From the cell containing the given text, extract its center point as [x, y] coordinate. 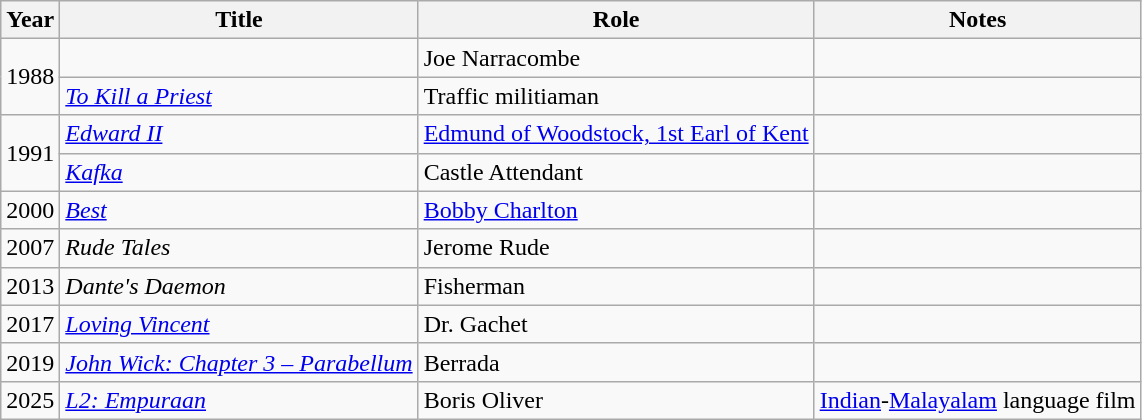
2013 [30, 286]
Edmund of Woodstock, 1st Earl of Kent [616, 134]
Berrada [616, 362]
Role [616, 20]
Bobby Charlton [616, 210]
1991 [30, 153]
1988 [30, 77]
2000 [30, 210]
Year [30, 20]
2025 [30, 400]
John Wick: Chapter 3 – Parabellum [239, 362]
2019 [30, 362]
L2: Empuraan [239, 400]
Dr. Gachet [616, 324]
Kafka [239, 172]
Title [239, 20]
Jerome Rude [616, 248]
Dante's Daemon [239, 286]
Edward II [239, 134]
Castle Attendant [616, 172]
2007 [30, 248]
Indian-Malayalam language film [978, 400]
Best [239, 210]
2017 [30, 324]
To Kill a Priest [239, 96]
Loving Vincent [239, 324]
Joe Narracombe [616, 58]
Fisherman [616, 286]
Boris Oliver [616, 400]
Rude Tales [239, 248]
Notes [978, 20]
Traffic militiaman [616, 96]
